Determine the (X, Y) coordinate at the center of the cell enclosing the given text.  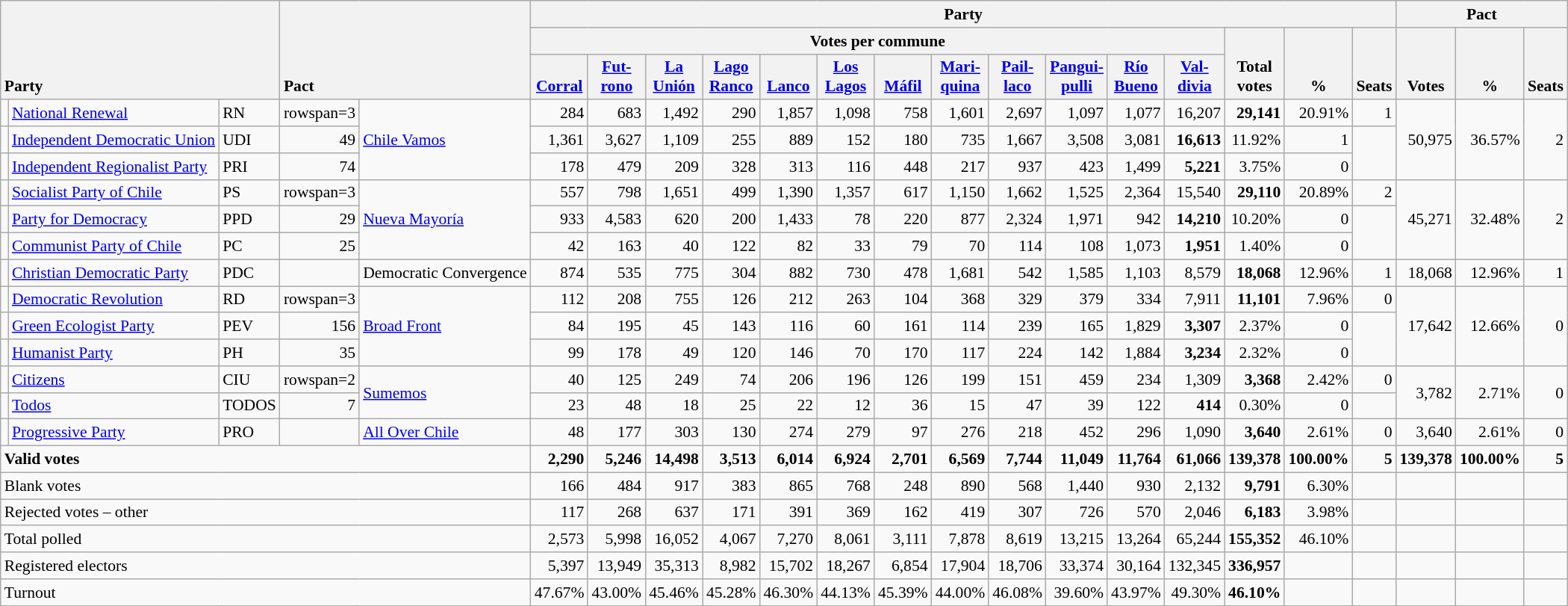
5,221 (1195, 167)
16,052 (673, 539)
Votes (1426, 64)
3,307 (1195, 327)
65,244 (1195, 539)
423 (1077, 167)
155,352 (1254, 539)
Todos (113, 406)
1,829 (1136, 327)
0.30% (1254, 406)
60 (845, 327)
Corral (560, 76)
PPD (249, 220)
730 (845, 273)
14,498 (673, 460)
1,440 (1077, 486)
39.60% (1077, 593)
917 (673, 486)
8,061 (845, 539)
125 (617, 380)
890 (960, 486)
2,573 (560, 539)
1,309 (1195, 380)
542 (1017, 273)
1,077 (1136, 114)
296 (1136, 433)
PC (249, 247)
255 (732, 140)
82 (788, 247)
334 (1136, 300)
290 (732, 114)
1,651 (673, 193)
165 (1077, 327)
217 (960, 167)
620 (673, 220)
3,513 (732, 460)
419 (960, 513)
874 (560, 273)
224 (1017, 353)
15 (960, 406)
11.92% (1254, 140)
200 (732, 220)
130 (732, 433)
20.89% (1319, 193)
RD (249, 300)
15,540 (1195, 193)
46.08% (1017, 593)
rowspan=2 (320, 380)
17,904 (960, 566)
Green Ecologist Party (113, 327)
44.13% (845, 593)
TODOS (249, 406)
Nueva Mayoría (445, 220)
171 (732, 513)
61,066 (1195, 460)
17,642 (1426, 326)
1,681 (960, 273)
637 (673, 513)
13,215 (1077, 539)
PRO (249, 433)
307 (1017, 513)
3,111 (903, 539)
3,627 (617, 140)
UDI (249, 140)
499 (732, 193)
112 (560, 300)
33 (845, 247)
535 (617, 273)
CIU (249, 380)
18,706 (1017, 566)
161 (903, 327)
414 (1195, 406)
152 (845, 140)
1,971 (1077, 220)
13,949 (617, 566)
3,081 (1136, 140)
Democratic Convergence (445, 273)
313 (788, 167)
304 (732, 273)
Socialist Party of Chile (113, 193)
735 (960, 140)
National Renewal (113, 114)
45.28% (732, 593)
20.91% (1319, 114)
1,097 (1077, 114)
279 (845, 433)
239 (1017, 327)
336,957 (1254, 566)
1,390 (788, 193)
16,613 (1195, 140)
1,662 (1017, 193)
206 (788, 380)
1,103 (1136, 273)
2,324 (1017, 220)
45.46% (673, 593)
218 (1017, 433)
Pail-laco (1017, 76)
Christian Democratic Party (113, 273)
2.32% (1254, 353)
Sumemos (445, 393)
Votes per commune (878, 41)
220 (903, 220)
170 (903, 353)
162 (903, 513)
36.57% (1490, 140)
146 (788, 353)
2,364 (1136, 193)
47 (1017, 406)
7 (320, 406)
1,357 (845, 193)
120 (732, 353)
84 (560, 327)
8,982 (732, 566)
1,525 (1077, 193)
768 (845, 486)
3,508 (1077, 140)
132,345 (1195, 566)
208 (617, 300)
33,374 (1077, 566)
Chile Vamos (445, 140)
268 (617, 513)
Blank votes (266, 486)
All Over Chile (445, 433)
Val-divia (1195, 76)
11,764 (1136, 460)
4,067 (732, 539)
8,579 (1195, 273)
78 (845, 220)
Humanist Party (113, 353)
Máfil (903, 76)
937 (1017, 167)
1,361 (560, 140)
284 (560, 114)
36 (903, 406)
47.67% (560, 593)
79 (903, 247)
LaUnión (673, 76)
177 (617, 433)
368 (960, 300)
3.75% (1254, 167)
14,210 (1195, 220)
6.30% (1319, 486)
Mari-quina (960, 76)
1,073 (1136, 247)
391 (788, 513)
7,744 (1017, 460)
6,183 (1254, 513)
1,857 (788, 114)
1,492 (673, 114)
930 (1136, 486)
Total polled (266, 539)
249 (673, 380)
Valid votes (266, 460)
568 (1017, 486)
479 (617, 167)
2.71% (1490, 393)
3,234 (1195, 353)
3.98% (1319, 513)
1,499 (1136, 167)
23 (560, 406)
933 (560, 220)
35,313 (673, 566)
3,782 (1426, 393)
448 (903, 167)
Communist Party of Chile (113, 247)
2,132 (1195, 486)
Citizens (113, 380)
478 (903, 273)
1,667 (1017, 140)
775 (673, 273)
248 (903, 486)
234 (1136, 380)
18,267 (845, 566)
8,619 (1017, 539)
29 (320, 220)
163 (617, 247)
1.40% (1254, 247)
274 (788, 433)
10.20% (1254, 220)
683 (617, 114)
196 (845, 380)
6,569 (960, 460)
1,951 (1195, 247)
Broad Front (445, 326)
11,049 (1077, 460)
142 (1077, 353)
6,014 (788, 460)
PRI (249, 167)
46.30% (788, 593)
263 (845, 300)
32.48% (1490, 220)
Party for Democracy (113, 220)
2,290 (560, 460)
195 (617, 327)
557 (560, 193)
42 (560, 247)
2.37% (1254, 327)
45 (673, 327)
1,090 (1195, 433)
39 (1077, 406)
43.00% (617, 593)
865 (788, 486)
7.96% (1319, 300)
11,101 (1254, 300)
45,271 (1426, 220)
PS (249, 193)
303 (673, 433)
452 (1077, 433)
97 (903, 433)
2,697 (1017, 114)
RN (249, 114)
7,270 (788, 539)
617 (903, 193)
143 (732, 327)
329 (1017, 300)
1,433 (788, 220)
882 (788, 273)
35 (320, 353)
755 (673, 300)
889 (788, 140)
15,702 (788, 566)
1,884 (1136, 353)
Fut-rono (617, 76)
99 (560, 353)
16,207 (1195, 114)
1,109 (673, 140)
Lanco (788, 76)
LagoRanco (732, 76)
Progressive Party (113, 433)
166 (560, 486)
209 (673, 167)
29,110 (1254, 193)
151 (1017, 380)
7,878 (960, 539)
1,585 (1077, 273)
12 (845, 406)
156 (320, 327)
7,911 (1195, 300)
5,246 (617, 460)
49.30% (1195, 593)
9,791 (1254, 486)
379 (1077, 300)
459 (1077, 380)
LosLagos (845, 76)
Turnout (266, 593)
2,046 (1195, 513)
758 (903, 114)
6,924 (845, 460)
Independent Regionalist Party (113, 167)
877 (960, 220)
PDC (249, 273)
2.42% (1319, 380)
44.00% (960, 593)
13,264 (1136, 539)
RíoBueno (1136, 76)
Totalvotes (1254, 64)
5,998 (617, 539)
30,164 (1136, 566)
212 (788, 300)
726 (1077, 513)
1,150 (960, 193)
1,601 (960, 114)
Rejected votes – other (266, 513)
369 (845, 513)
1,098 (845, 114)
5,397 (560, 566)
43.97% (1136, 593)
2,701 (903, 460)
4,583 (617, 220)
45.39% (903, 593)
798 (617, 193)
328 (732, 167)
108 (1077, 247)
104 (903, 300)
6,854 (903, 566)
484 (617, 486)
570 (1136, 513)
276 (960, 433)
PEV (249, 327)
Democratic Revolution (113, 300)
29,141 (1254, 114)
942 (1136, 220)
3,368 (1254, 380)
22 (788, 406)
Pangui-pulli (1077, 76)
199 (960, 380)
PH (249, 353)
Registered electors (266, 566)
18 (673, 406)
180 (903, 140)
50,975 (1426, 140)
Independent Democratic Union (113, 140)
383 (732, 486)
12.66% (1490, 326)
